Extract the (x, y) coordinate from the center of the cell holding the provided text.  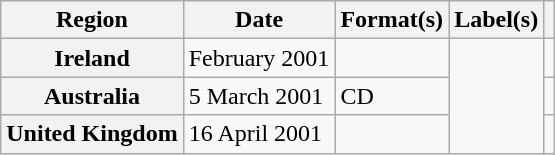
CD (392, 96)
Format(s) (392, 20)
Ireland (92, 58)
Region (92, 20)
5 March 2001 (259, 96)
Date (259, 20)
16 April 2001 (259, 134)
United Kingdom (92, 134)
February 2001 (259, 58)
Label(s) (496, 20)
Australia (92, 96)
